Find where the given text appears and provide that cell's center as (x, y) coordinate. 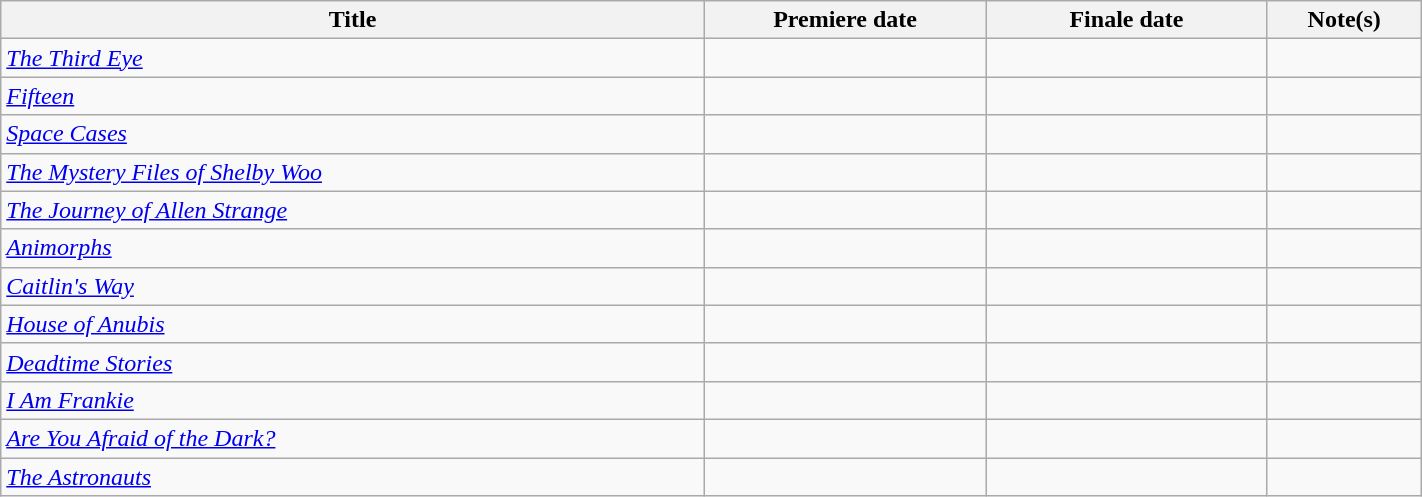
The Journey of Allen Strange (353, 210)
Animorphs (353, 248)
Are You Afraid of the Dark? (353, 438)
I Am Frankie (353, 400)
The Third Eye (353, 58)
The Astronauts (353, 477)
Note(s) (1344, 20)
The Mystery Files of Shelby Woo (353, 172)
Title (353, 20)
Space Cases (353, 134)
Deadtime Stories (353, 362)
House of Anubis (353, 324)
Fifteen (353, 96)
Caitlin's Way (353, 286)
Finale date (1126, 20)
Premiere date (844, 20)
